Pinpoint the cell where the given text exists, returning its [x, y] midpoint coordinate. 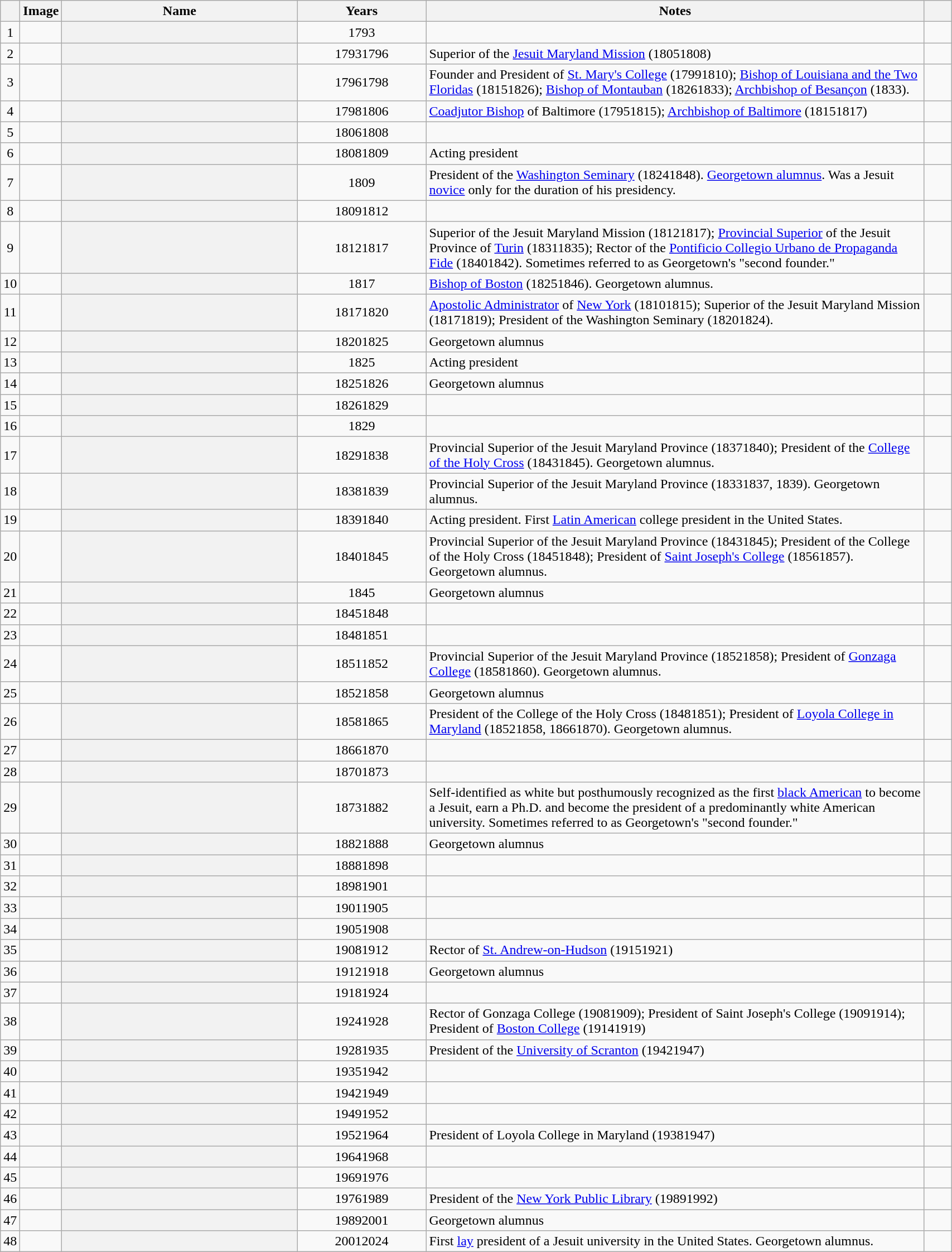
36 [10, 971]
4 [10, 111]
44 [10, 1157]
1825 [361, 363]
1829 [361, 426]
39 [10, 1050]
18731882 [361, 808]
22 [10, 614]
19421949 [361, 1092]
13 [10, 363]
18521858 [361, 692]
Notes [675, 11]
First lay president of a Jesuit university in the United States. Georgetown alumnus. [675, 1241]
18261829 [361, 405]
President of the New York Public Library (19891992) [675, 1199]
19081912 [361, 950]
18 [10, 491]
18291838 [361, 455]
Provincial Superior of the Jesuit Maryland Province (18371840); President of the College of the Holy Cross (18431845). Georgetown alumnus. [675, 455]
1 [10, 32]
28 [10, 772]
1845 [361, 593]
Years [361, 11]
19011905 [361, 908]
18061808 [361, 132]
17961798 [361, 83]
14 [10, 384]
24 [10, 664]
2 [10, 54]
30 [10, 844]
10 [10, 283]
Apostolic Administrator of New York (18101815); Superior of the Jesuit Maryland Mission (18171819); President of the Washington Seminary (18201824). [675, 312]
19181924 [361, 993]
18121817 [361, 247]
19691976 [361, 1178]
33 [10, 908]
President of the Washington Seminary (18241848). Georgetown alumnus. Was a Jesuit novice only for the duration of his presidency. [675, 182]
19241928 [361, 1021]
Rector of Gonzaga College (19081909); President of Saint Joseph's College (19091914); President of Boston College (19141919) [675, 1021]
Provincial Superior of the Jesuit Maryland Province (18521858); President of Gonzaga College (18581860). Georgetown alumnus. [675, 664]
32 [10, 887]
1809 [361, 182]
18661870 [361, 750]
Acting president. First Latin American college president in the United States. [675, 520]
3 [10, 83]
Image [41, 11]
19761989 [361, 1199]
34 [10, 929]
18581865 [361, 721]
18091812 [361, 211]
President of the University of Scranton (19421947) [675, 1050]
18511852 [361, 664]
48 [10, 1241]
8 [10, 211]
18451848 [361, 614]
29 [10, 808]
37 [10, 993]
20 [10, 556]
26 [10, 721]
Provincial Superior of the Jesuit Maryland Province (18331837, 1839). Georgetown alumnus. [675, 491]
5 [10, 132]
18391840 [361, 520]
19121918 [361, 971]
1793 [361, 32]
12 [10, 341]
31 [10, 865]
18081809 [361, 153]
18881898 [361, 865]
19351942 [361, 1071]
19892001 [361, 1220]
42 [10, 1114]
43 [10, 1135]
18401845 [361, 556]
17931796 [361, 54]
47 [10, 1220]
19491952 [361, 1114]
45 [10, 1178]
41 [10, 1092]
40 [10, 1071]
6 [10, 153]
20012024 [361, 1241]
18171820 [361, 312]
19521964 [361, 1135]
25 [10, 692]
18981901 [361, 887]
46 [10, 1199]
Superior of the Jesuit Maryland Mission (18051808) [675, 54]
19281935 [361, 1050]
11 [10, 312]
27 [10, 750]
9 [10, 247]
23 [10, 635]
38 [10, 1021]
18381839 [361, 491]
35 [10, 950]
18201825 [361, 341]
19051908 [361, 929]
President of the College of the Holy Cross (18481851); President of Loyola College in Maryland (18521858, 18661870). Georgetown alumnus. [675, 721]
17981806 [361, 111]
President of Loyola College in Maryland (19381947) [675, 1135]
19 [10, 520]
15 [10, 405]
Name [180, 11]
1817 [361, 283]
18481851 [361, 635]
16 [10, 426]
7 [10, 182]
19641968 [361, 1157]
21 [10, 593]
18821888 [361, 844]
Rector of St. Andrew-on-Hudson (19151921) [675, 950]
17 [10, 455]
18251826 [361, 384]
Coadjutor Bishop of Baltimore (17951815); Archbishop of Baltimore (18151817) [675, 111]
18701873 [361, 772]
Bishop of Boston (18251846). Georgetown alumnus. [675, 283]
